Output the (x, y) coordinate of the center of the cell containing the given text.  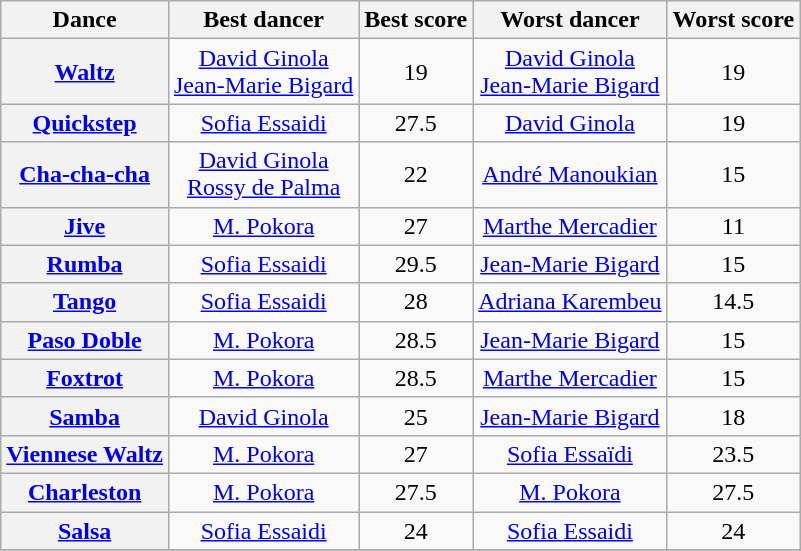
Best dancer (263, 20)
25 (416, 416)
Adriana Karembeu (570, 302)
Worst dancer (570, 20)
Jive (85, 226)
29.5 (416, 264)
Foxtrot (85, 378)
Dance (85, 20)
Quickstep (85, 123)
André Manoukian (570, 174)
Viennese Waltz (85, 454)
Cha-cha-cha (85, 174)
Samba (85, 416)
Tango (85, 302)
23.5 (734, 454)
22 (416, 174)
Worst score (734, 20)
Salsa (85, 531)
11 (734, 226)
Paso Doble (85, 340)
Rumba (85, 264)
Charleston (85, 492)
18 (734, 416)
Sofia Essaïdi (570, 454)
Waltz (85, 72)
David GinolaRossy de Palma (263, 174)
Best score (416, 20)
14.5 (734, 302)
28 (416, 302)
